For the text-containing cell, return its midpoint in [x, y] coordinate format. 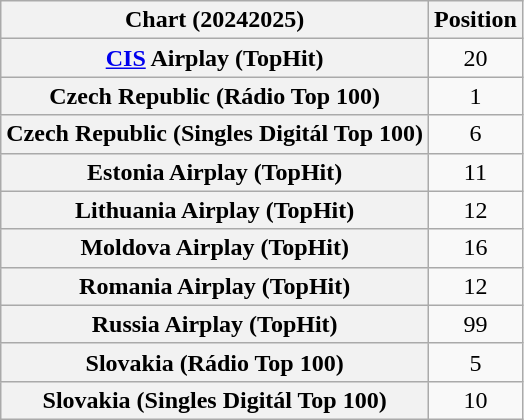
Chart (20242025) [215, 20]
Estonia Airplay (TopHit) [215, 172]
Slovakia (Rádio Top 100) [215, 362]
16 [476, 248]
Slovakia (Singles Digitál Top 100) [215, 400]
Moldova Airplay (TopHit) [215, 248]
1 [476, 96]
6 [476, 134]
CIS Airplay (TopHit) [215, 58]
Czech Republic (Singles Digitál Top 100) [215, 134]
Russia Airplay (TopHit) [215, 324]
Lithuania Airplay (TopHit) [215, 210]
99 [476, 324]
20 [476, 58]
Romania Airplay (TopHit) [215, 286]
5 [476, 362]
Czech Republic (Rádio Top 100) [215, 96]
Position [476, 20]
10 [476, 400]
11 [476, 172]
